Return [x, y] of the center of cell containing provided text 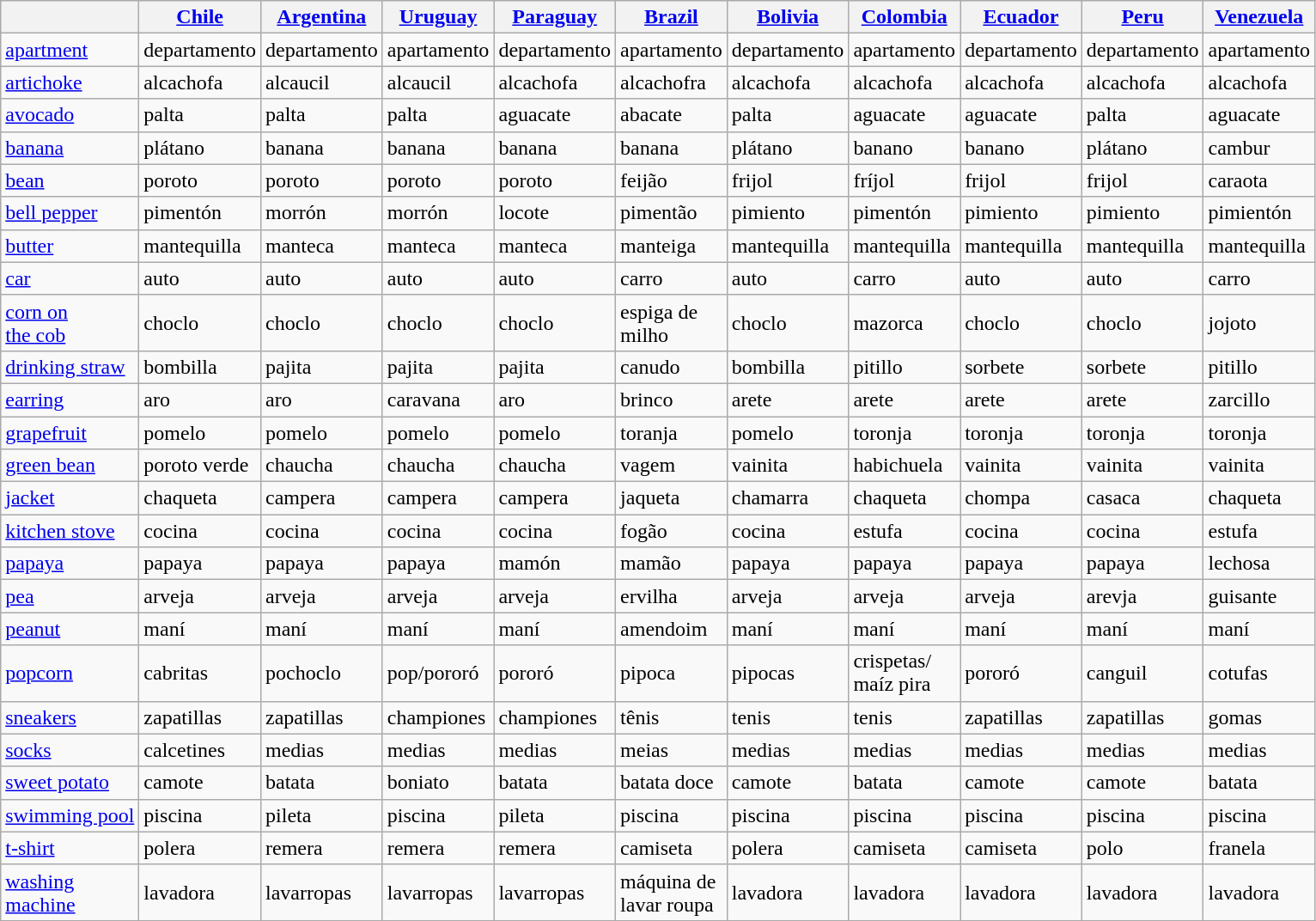
Uruguay [438, 17]
washing machine [70, 892]
vagem [672, 466]
Colombia [905, 17]
abacate [672, 115]
cotufas [1259, 674]
pochoclo [322, 674]
Bolivia [788, 17]
pea [70, 596]
cambur [1259, 148]
pimientón [1259, 213]
meias [672, 750]
jaqueta [672, 498]
manteiga [672, 246]
Chile [200, 17]
butter [70, 246]
Paraguay [555, 17]
boniato [438, 783]
peanut [70, 629]
crispetas/maíz pira [905, 674]
green bean [70, 466]
brinco [672, 400]
arevja [1142, 596]
poroto verde [200, 466]
feijão [672, 180]
máquina de lavar roupa [672, 892]
Venezuela [1259, 17]
habichuela [905, 466]
gomas [1259, 717]
Brazil [672, 17]
alcachofra [672, 82]
pop/pororó [438, 674]
bell pepper [70, 213]
caravana [438, 400]
artichoke [70, 82]
pipocas [788, 674]
espiga de milho [672, 323]
kitchen stove [70, 531]
cabritas [200, 674]
fríjol [905, 180]
toranja [672, 432]
avocado [70, 115]
jacket [70, 498]
guisante [1259, 596]
calcetines [200, 750]
tênis [672, 717]
Peru [1142, 17]
grapefruit [70, 432]
socks [70, 750]
polo [1142, 848]
chamarra [788, 498]
fogão [672, 531]
batata doce [672, 783]
franela [1259, 848]
Ecuador [1021, 17]
sneakers [70, 717]
zarcillo [1259, 400]
car [70, 278]
mazorca [905, 323]
drinking straw [70, 367]
amendoim [672, 629]
caraota [1259, 180]
mamão [672, 564]
canguil [1142, 674]
Argentina [322, 17]
swimming pool [70, 815]
canudo [672, 367]
sweet potato [70, 783]
mamón [555, 564]
popcorn [70, 674]
apartment [70, 50]
pimentão [672, 213]
pipoca [672, 674]
chompa [1021, 498]
jojoto [1259, 323]
casaca [1142, 498]
ervilha [672, 596]
t-shirt [70, 848]
locote [555, 213]
earring [70, 400]
corn on the cob [70, 323]
lechosa [1259, 564]
bean [70, 180]
